Search for the cell housing the specified text and yield its (X, Y) center coordinate. 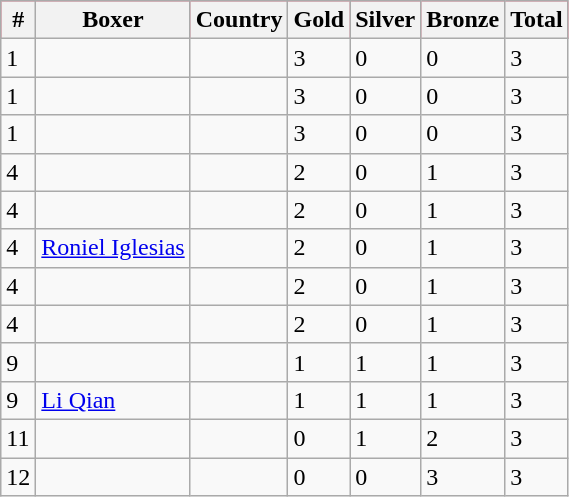
12 (18, 477)
Bronze (463, 20)
Country (239, 20)
Total (537, 20)
Boxer (113, 20)
Li Qian (113, 400)
Gold (319, 20)
11 (18, 438)
# (18, 20)
Roniel Iglesias (113, 248)
Silver (386, 20)
